Find where the given text appears and provide that cell's center as (x, y) coordinate. 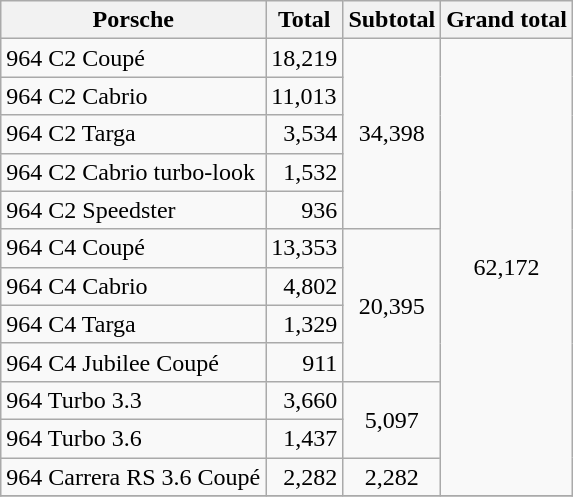
18,219 (304, 58)
3,534 (304, 134)
964 C4 Targa (134, 324)
4,802 (304, 286)
964 C4 Coupé (134, 248)
3,660 (304, 400)
Porsche (134, 20)
34,398 (392, 134)
911 (304, 362)
964 Turbo 3.6 (134, 438)
Grand total (507, 20)
964 C2 Targa (134, 134)
936 (304, 210)
1,532 (304, 172)
Subtotal (392, 20)
1,437 (304, 438)
964 C2 Cabrio turbo-look (134, 172)
964 Turbo 3.3 (134, 400)
62,172 (507, 268)
5,097 (392, 419)
964 Carrera RS 3.6 Coupé (134, 477)
964 C4 Cabrio (134, 286)
13,353 (304, 248)
1,329 (304, 324)
964 C2 Speedster (134, 210)
Total (304, 20)
964 C4 Jubilee Coupé (134, 362)
20,395 (392, 305)
964 C2 Cabrio (134, 96)
964 C2 Coupé (134, 58)
11,013 (304, 96)
